Return the (x, y) coordinate for the center point of the cell that contains the specified text.  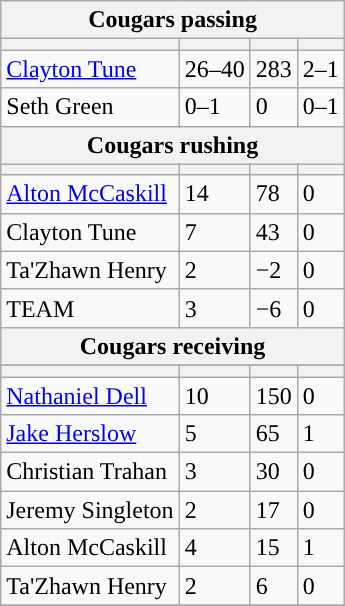
Cougars rushing (173, 145)
6 (274, 586)
Nathaniel Dell (90, 395)
4 (214, 548)
Jeremy Singleton (90, 510)
17 (274, 510)
TEAM (90, 308)
14 (214, 194)
Cougars passing (173, 20)
2–1 (320, 69)
Cougars receiving (173, 346)
10 (214, 395)
15 (274, 548)
283 (274, 69)
Jake Herslow (90, 434)
−6 (274, 308)
7 (214, 232)
5 (214, 434)
26–40 (214, 69)
Seth Green (90, 107)
78 (274, 194)
150 (274, 395)
65 (274, 434)
43 (274, 232)
−2 (274, 270)
Christian Trahan (90, 472)
30 (274, 472)
